Detect which cell encompasses the target text, then output its [x, y] center coordinate. 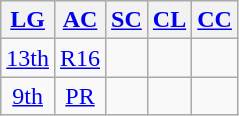
LG [28, 20]
CC [215, 20]
R16 [80, 58]
PR [80, 96]
CL [169, 20]
SC [127, 20]
13th [28, 58]
9th [28, 96]
AC [80, 20]
